Identify which cell holds the provided text, then report its [x, y] central coordinate. 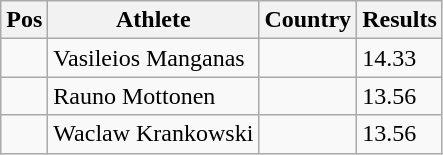
14.33 [400, 58]
Country [308, 20]
Rauno Mottonen [154, 96]
Pos [24, 20]
Vasileios Manganas [154, 58]
Athlete [154, 20]
Results [400, 20]
Waclaw Krankowski [154, 134]
